Search for the cell housing the specified text and yield its [X, Y] center coordinate. 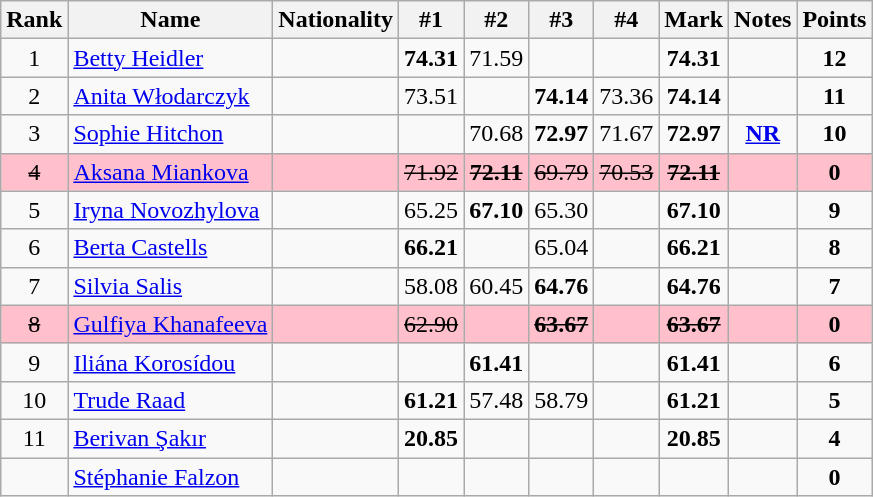
Stéphanie Falzon [170, 477]
71.67 [626, 134]
Iryna Novozhylova [170, 210]
NR [763, 134]
Aksana Miankova [170, 172]
58.79 [562, 400]
Name [170, 20]
Points [834, 20]
Mark [694, 20]
65.25 [432, 210]
Berivan Şakır [170, 438]
#3 [562, 20]
1 [34, 58]
73.36 [626, 96]
71.59 [496, 58]
58.08 [432, 286]
73.51 [432, 96]
Iliána Korosídou [170, 362]
Rank [34, 20]
70.68 [496, 134]
65.30 [562, 210]
3 [34, 134]
Trude Raad [170, 400]
Betty Heidler [170, 58]
Nationality [336, 20]
62.90 [432, 324]
2 [34, 96]
57.48 [496, 400]
69.79 [562, 172]
#1 [432, 20]
70.53 [626, 172]
Berta Castells [170, 248]
Notes [763, 20]
#4 [626, 20]
60.45 [496, 286]
12 [834, 58]
65.04 [562, 248]
Silvia Salis [170, 286]
71.92 [432, 172]
#2 [496, 20]
Sophie Hitchon [170, 134]
Anita Włodarczyk [170, 96]
Gulfiya Khanafeeva [170, 324]
